Output the (X, Y) coordinate of the center of the cell containing the given text.  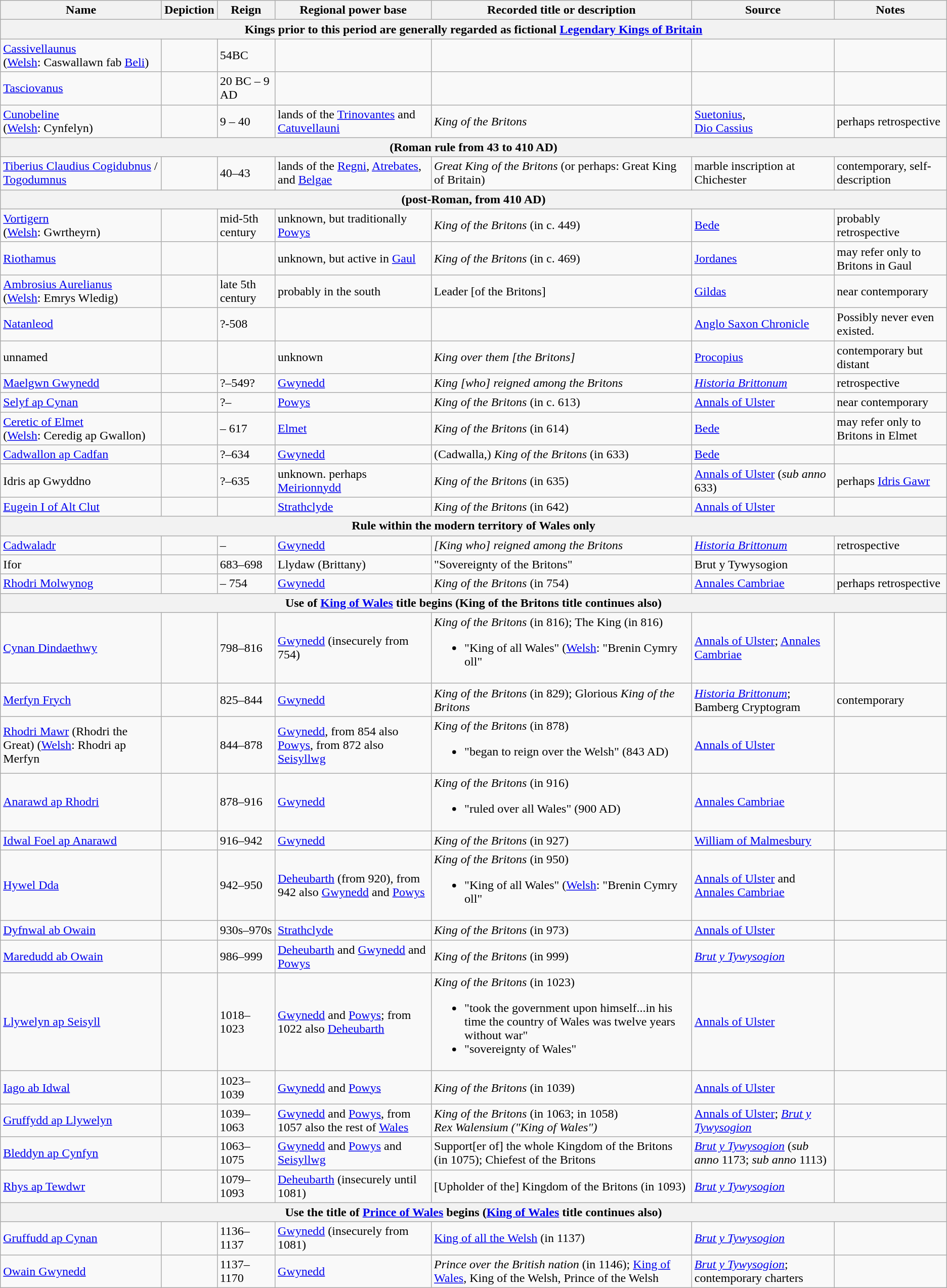
Gruffudd ap Cynan (81, 1238)
King of the Britons (in 950)"King of all Wales" (Welsh: "Brenin Cymry oll" (562, 885)
King of the Britons (in 927) (562, 840)
may refer only to Britons in Gaul (890, 258)
942–950 (246, 885)
Possibly never even existed. (890, 324)
20 BC – 9 AD (246, 88)
Gruffydd ap Llywelyn (81, 1121)
Deheubarth (insecurely until 1081) (353, 1186)
mid-5th century (246, 226)
late 5th century (246, 291)
Cassivellaunus(Welsh: Caswallawn fab Beli) (81, 56)
King of the Britons (in c. 613) (562, 403)
Gwynedd (insecurely from 1081) (353, 1238)
Anarawd ap Rhodri (81, 802)
King of the Britons (in 973) (562, 930)
[Upholder of the] Kingdom of the Britons (in 1093) (562, 1186)
Gwynedd and Powys, from 1057 also the rest of Wales (353, 1121)
Reign (246, 10)
Deheubarth and Gwynedd and Powys (353, 957)
Rhys ap Tewdwr (81, 1186)
Annals of Ulster and Annales Cambriae (763, 885)
Cynan Dindaethwy (81, 648)
Deheubarth (from 920), from 942 also Gwynedd and Powys (353, 885)
Brut y Tywysogion; contemporary charters (763, 1271)
King of the Britons (in 635) (562, 480)
Rule within the modern territory of Wales only (473, 526)
Annals of Ulster (sub anno 633) (763, 480)
Leader [of the Britons] (562, 291)
contemporary but distant (890, 357)
unknown. perhaps Meirionnydd (353, 480)
Rhodri Molwynog (81, 584)
?–549? (246, 383)
Selyf ap Cynan (81, 403)
Ambrosius Aurelianus(Welsh: Emrys Wledig) (81, 291)
perhaps Idris Gawr (890, 480)
?-508 (246, 324)
[King who] reigned among the Britons (562, 545)
unknown, but active in Gaul (353, 258)
Procopius (763, 357)
Iago ab Idwal (81, 1087)
Cadwaladr (81, 545)
King of the Britons (in 1023)"took the government upon himself...in his time the country of Wales was twelve years without war""sovereignty of Wales" (562, 1022)
King of the Britons (in 1063; in 1058)Rex Walensium ("King of Wales") (562, 1121)
Ceretic of Elmet(Welsh: Ceredig ap Gwallon) (81, 429)
(Roman rule from 43 to 410 AD) (473, 147)
?–635 (246, 480)
unknown, but traditionally Powys (353, 226)
1137–1170 (246, 1271)
King of the Britons (in c. 469) (562, 258)
King [who] reigned among the Britons (562, 383)
Notes (890, 10)
Owain Gwynedd (81, 1271)
"Sovereignty of the Britons" (562, 564)
825–844 (246, 700)
Source (763, 10)
King of the Britons (in 829); Glorious King of the Britons (562, 700)
Elmet (353, 429)
unknown (353, 357)
986–999 (246, 957)
Gwynedd (insecurely from 754) (353, 648)
William of Malmesbury (763, 840)
probably retrospective (890, 226)
Support[er of] the whole Kingdom of the Britons (in 1075); Chiefest of the Britons (562, 1153)
King of the Britons (in 614) (562, 429)
lands of the Trinovantes and Catuvellauni (353, 121)
contemporary (890, 700)
King of all the Welsh (in 1137) (562, 1238)
King of the Britons (562, 121)
probably in the south (353, 291)
(Cadwalla,) King of the Britons (in 633) (562, 455)
1079–1093 (246, 1186)
916–942 (246, 840)
Merfyn Frych (81, 700)
Llywelyn ap Seisyll (81, 1022)
878–916 (246, 802)
Brut y Tywysogion (sub anno 1173; sub anno 1113) (763, 1153)
Recorded title or description (562, 10)
Use the title of Prince of Wales begins (King of Wales title continues also) (473, 1212)
Use of King of Wales title begins (King of the Britons title continues also) (473, 603)
– (246, 545)
– 617 (246, 429)
(post-Roman, from 410 AD) (473, 199)
Cunobeline(Welsh: Cynfelyn) (81, 121)
Powys (353, 403)
Suetonius, Dio Cassius (763, 121)
marble inscription at Chichester (763, 173)
King of the Britons (in 999) (562, 957)
lands of the Regni, Atrebates, and Belgae (353, 173)
Gwynedd and Powys and Seisyllwg (353, 1153)
9 – 40 (246, 121)
King of the Britons (in 1039) (562, 1087)
King of the Britons (in 816); The King (in 816)"King of all Wales" (Welsh: "Brenin Cymry oll" (562, 648)
King of the Britons (in 754) (562, 584)
40–43 (246, 173)
Llydaw (Brittany) (353, 564)
Prince over the British nation (in 1146); King of Wales, King of the Welsh, Prince of the Welsh (562, 1271)
Tiberius Claudius Cogidubnus / Togodumnus (81, 173)
unnamed (81, 357)
Bleddyn ap Cynfyn (81, 1153)
Vortigern(Welsh: Gwrtheyrn) (81, 226)
798–816 (246, 648)
930s–970s (246, 930)
Kings prior to this period are generally regarded as fictional Legendary Kings of Britain (473, 29)
Maelgwn Gwynedd (81, 383)
Dyfnwal ab Owain (81, 930)
844–878 (246, 744)
Idwal Foel ap Anarawd (81, 840)
Natanleod (81, 324)
1063–1075 (246, 1153)
Historia Brittonum; Bamberg Cryptogram (763, 700)
Ifor (81, 564)
contemporary, self-description (890, 173)
1018–1023 (246, 1022)
Eugein I of Alt Clut (81, 507)
King over them [the Britons] (562, 357)
Annals of Ulster; Brut y Tywysogion (763, 1121)
King of the Britons (in 916)"ruled over all Wales" (900 AD) (562, 802)
Name (81, 10)
may refer only to Britons in Elmet (890, 429)
– 754 (246, 584)
Anglo Saxon Chronicle (763, 324)
Depiction (189, 10)
Rhodri Mawr (Rhodri the Great) (Welsh: Rhodri ap Merfyn (81, 744)
Jordanes (763, 258)
King of the Britons (in 642) (562, 507)
Cadwallon ap Cadfan (81, 455)
Annals of Ulster; Annales Cambriae (763, 648)
Gwynedd and Powys; from 1022 also Deheubarth (353, 1022)
Great King of the Britons (or perhaps: Great King of Britain) (562, 173)
Idris ap Gwyddno (81, 480)
Gwynedd, from 854 also Powys, from 872 also Seisyllwg (353, 744)
683–698 (246, 564)
54BC (246, 56)
?–634 (246, 455)
King of the Britons (in 878)"began to reign over the Welsh" (843 AD) (562, 744)
Gwynedd and Powys (353, 1087)
1023–1039 (246, 1087)
Riothamus (81, 258)
?– (246, 403)
1136–1137 (246, 1238)
Maredudd ab Owain (81, 957)
Gildas (763, 291)
Tasciovanus (81, 88)
1039–1063 (246, 1121)
Regional power base (353, 10)
King of the Britons (in c. 449) (562, 226)
Hywel Dda (81, 885)
